Pinpoint the cell where the given text exists, returning its [X, Y] midpoint coordinate. 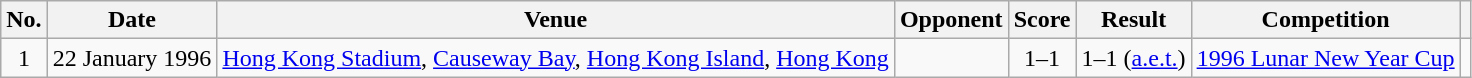
Venue [556, 20]
Opponent [951, 20]
Hong Kong Stadium, Causeway Bay, Hong Kong Island, Hong Kong [556, 58]
1–1 (a.e.t.) [1134, 58]
Competition [1326, 20]
Result [1134, 20]
Date [132, 20]
Score [1042, 20]
1–1 [1042, 58]
No. [24, 20]
1 [24, 58]
22 January 1996 [132, 58]
1996 Lunar New Year Cup [1326, 58]
